Identify which cell holds the provided text, then report its (X, Y) central coordinate. 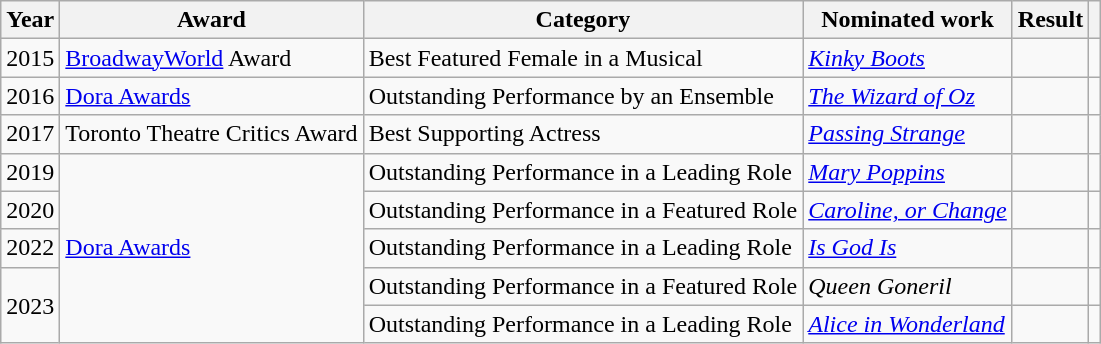
Alice in Wonderland (908, 324)
Category (583, 20)
BroadwayWorld Award (212, 58)
Year (30, 20)
Outstanding Performance by an Ensemble (583, 96)
Best Supporting Actress (583, 134)
2019 (30, 172)
2016 (30, 96)
Caroline, or Change (908, 210)
2022 (30, 248)
Nominated work (908, 20)
2023 (30, 305)
2020 (30, 210)
Passing Strange (908, 134)
Mary Poppins (908, 172)
Award (212, 20)
Kinky Boots (908, 58)
Toronto Theatre Critics Award (212, 134)
Best Featured Female in a Musical (583, 58)
2015 (30, 58)
Queen Goneril (908, 286)
The Wizard of Oz (908, 96)
Result (1050, 20)
2017 (30, 134)
Is God Is (908, 248)
